Output the [x, y] coordinate of the center of the cell containing the given text.  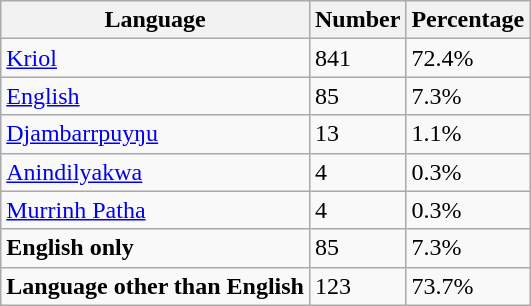
72.4% [468, 58]
Number [357, 20]
841 [357, 58]
Djambarrpuyŋu [156, 134]
1.1% [468, 134]
Kriol [156, 58]
Anindilyakwa [156, 172]
Language other than English [156, 286]
73.7% [468, 286]
13 [357, 134]
English [156, 96]
Language [156, 20]
English only [156, 248]
Murrinh Patha [156, 210]
123 [357, 286]
Percentage [468, 20]
